Provide the [X, Y] coordinate of the cell's center where the given text is located.  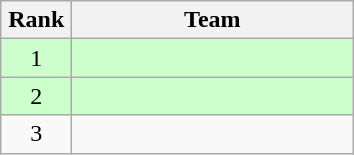
1 [36, 58]
Rank [36, 20]
Team [212, 20]
2 [36, 96]
3 [36, 134]
